From the cell containing the given text, extract its center point as [x, y] coordinate. 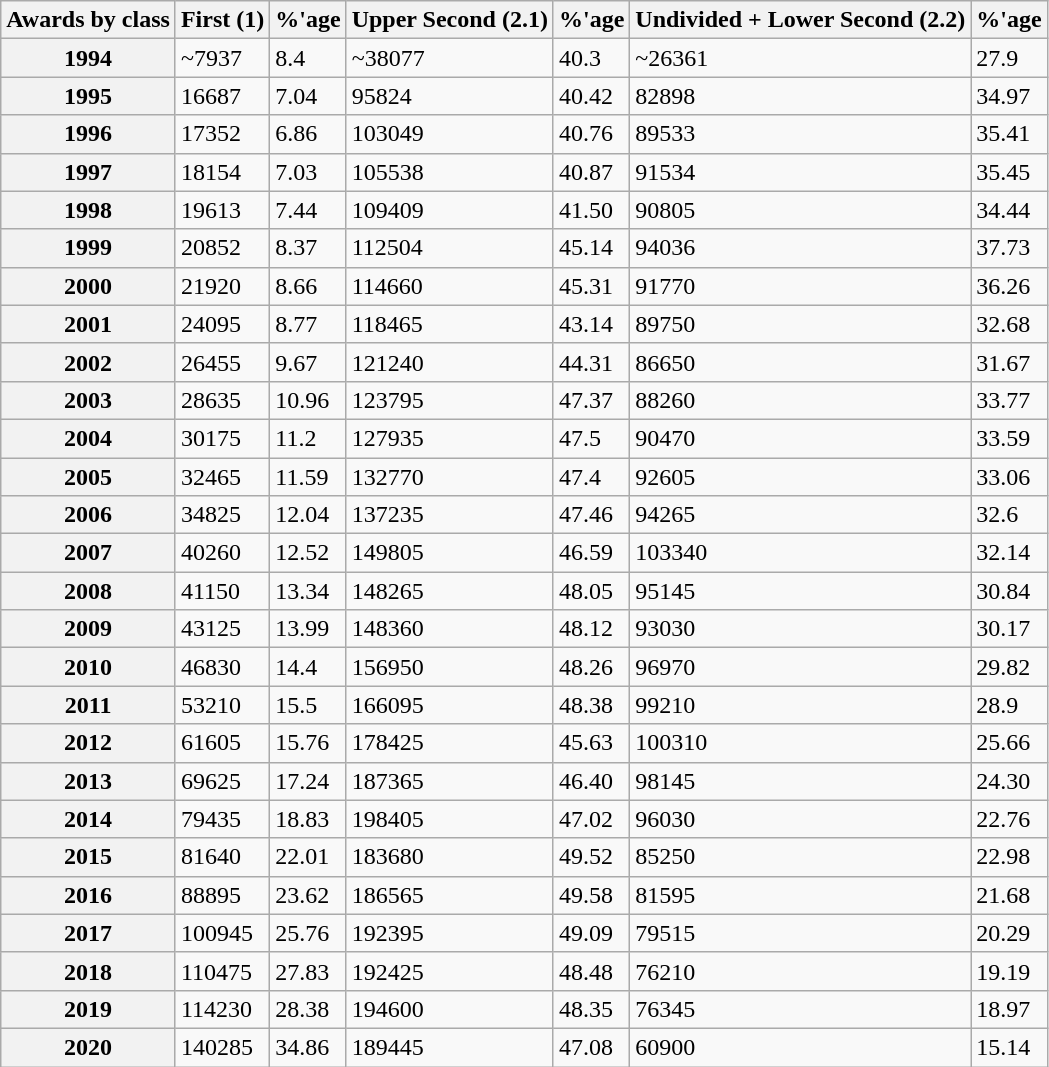
28635 [222, 400]
47.37 [591, 400]
30.84 [1009, 591]
33.06 [1009, 477]
186565 [450, 895]
192395 [450, 933]
19.19 [1009, 971]
20852 [222, 248]
96030 [800, 819]
47.08 [591, 1047]
76345 [800, 1009]
Upper Second (2.1) [450, 20]
19613 [222, 210]
1994 [88, 58]
33.77 [1009, 400]
89750 [800, 324]
40.76 [591, 134]
86650 [800, 362]
149805 [450, 553]
22.01 [308, 857]
11.59 [308, 477]
26455 [222, 362]
10.96 [308, 400]
81595 [800, 895]
2013 [88, 781]
25.66 [1009, 743]
29.82 [1009, 667]
18.97 [1009, 1009]
15.5 [308, 705]
34825 [222, 515]
2015 [88, 857]
15.14 [1009, 1047]
2003 [88, 400]
140285 [222, 1047]
~7937 [222, 58]
69625 [222, 781]
94265 [800, 515]
60900 [800, 1047]
20.29 [1009, 933]
32.68 [1009, 324]
47.4 [591, 477]
100310 [800, 743]
156950 [450, 667]
25.76 [308, 933]
1995 [88, 96]
48.38 [591, 705]
81640 [222, 857]
49.52 [591, 857]
1999 [88, 248]
13.34 [308, 591]
16687 [222, 96]
114660 [450, 286]
2016 [88, 895]
41150 [222, 591]
47.02 [591, 819]
23.62 [308, 895]
112504 [450, 248]
1996 [88, 134]
148265 [450, 591]
2018 [88, 971]
89533 [800, 134]
194600 [450, 1009]
27.83 [308, 971]
85250 [800, 857]
103340 [800, 553]
2008 [88, 591]
183680 [450, 857]
2019 [88, 1009]
21.68 [1009, 895]
2010 [88, 667]
17352 [222, 134]
8.37 [308, 248]
8.66 [308, 286]
45.14 [591, 248]
44.31 [591, 362]
32.6 [1009, 515]
45.31 [591, 286]
34.97 [1009, 96]
92605 [800, 477]
18.83 [308, 819]
79435 [222, 819]
123795 [450, 400]
13.99 [308, 629]
40260 [222, 553]
187365 [450, 781]
~38077 [450, 58]
34.44 [1009, 210]
88895 [222, 895]
36.26 [1009, 286]
30175 [222, 438]
43125 [222, 629]
18154 [222, 172]
118465 [450, 324]
14.4 [308, 667]
32465 [222, 477]
9.67 [308, 362]
109409 [450, 210]
41.50 [591, 210]
2006 [88, 515]
35.41 [1009, 134]
2000 [88, 286]
88260 [800, 400]
15.76 [308, 743]
121240 [450, 362]
91534 [800, 172]
24.30 [1009, 781]
47.5 [591, 438]
7.03 [308, 172]
11.2 [308, 438]
100945 [222, 933]
49.58 [591, 895]
22.98 [1009, 857]
61605 [222, 743]
2014 [88, 819]
46830 [222, 667]
2017 [88, 933]
2007 [88, 553]
82898 [800, 96]
114230 [222, 1009]
192425 [450, 971]
148360 [450, 629]
90805 [800, 210]
24095 [222, 324]
6.86 [308, 134]
27.9 [1009, 58]
48.05 [591, 591]
2004 [88, 438]
~26361 [800, 58]
46.40 [591, 781]
48.35 [591, 1009]
110475 [222, 971]
30.17 [1009, 629]
91770 [800, 286]
40.42 [591, 96]
2001 [88, 324]
34.86 [308, 1047]
8.77 [308, 324]
94036 [800, 248]
7.04 [308, 96]
2020 [88, 1047]
First (1) [222, 20]
2011 [88, 705]
93030 [800, 629]
Undivided + Lower Second (2.2) [800, 20]
178425 [450, 743]
45.63 [591, 743]
31.67 [1009, 362]
198405 [450, 819]
166095 [450, 705]
137235 [450, 515]
90470 [800, 438]
189445 [450, 1047]
1997 [88, 172]
12.04 [308, 515]
2009 [88, 629]
49.09 [591, 933]
2012 [88, 743]
17.24 [308, 781]
33.59 [1009, 438]
40.3 [591, 58]
7.44 [308, 210]
95145 [800, 591]
12.52 [308, 553]
2005 [88, 477]
37.73 [1009, 248]
47.46 [591, 515]
127935 [450, 438]
35.45 [1009, 172]
40.87 [591, 172]
48.48 [591, 971]
1998 [88, 210]
28.38 [308, 1009]
103049 [450, 134]
22.76 [1009, 819]
95824 [450, 96]
132770 [450, 477]
76210 [800, 971]
8.4 [308, 58]
46.59 [591, 553]
21920 [222, 286]
99210 [800, 705]
105538 [450, 172]
53210 [222, 705]
32.14 [1009, 553]
48.12 [591, 629]
48.26 [591, 667]
Awards by class [88, 20]
2002 [88, 362]
43.14 [591, 324]
96970 [800, 667]
98145 [800, 781]
79515 [800, 933]
28.9 [1009, 705]
